Scan for the cell matching the given text and deliver its [X, Y] coordinate at center. 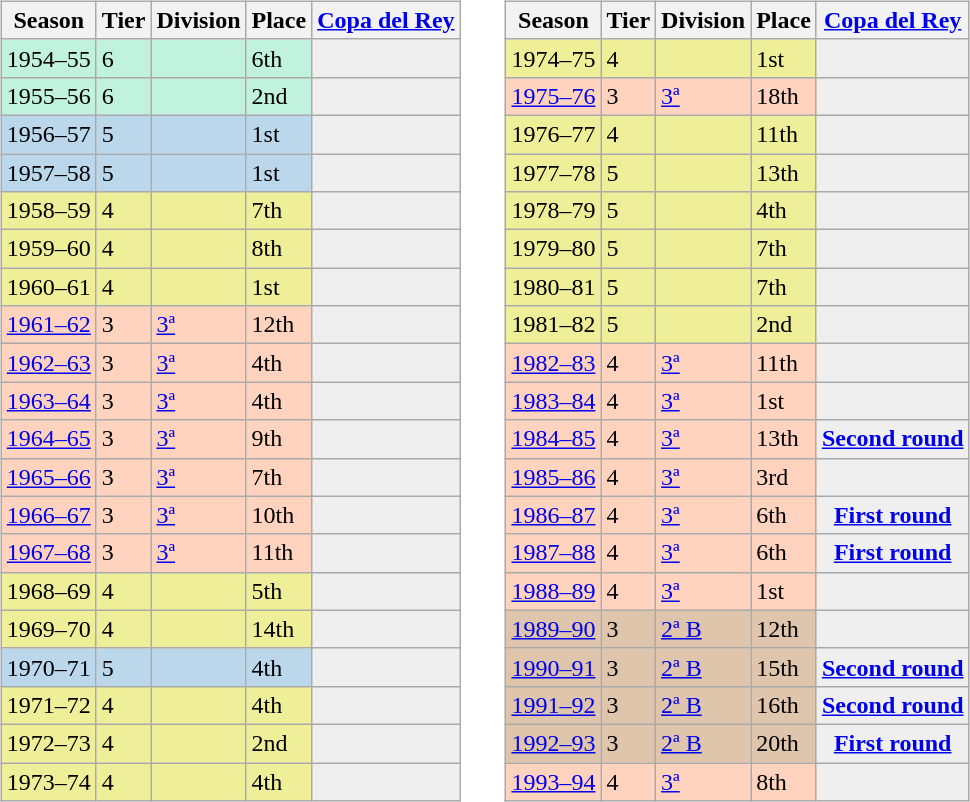
18th [784, 96]
1967–68 [48, 553]
9th [279, 439]
1964–65 [48, 439]
20th [784, 743]
1977–78 [554, 173]
1973–74 [48, 781]
1965–66 [48, 477]
1984–85 [554, 439]
1962–63 [48, 363]
1957–58 [48, 173]
1981–82 [554, 325]
16th [784, 705]
15th [784, 667]
10th [279, 515]
1980–81 [554, 287]
1956–57 [48, 134]
1959–60 [48, 249]
1968–69 [48, 591]
1955–56 [48, 96]
1982–83 [554, 363]
1963–64 [48, 401]
1985–86 [554, 477]
1989–90 [554, 629]
1979–80 [554, 249]
3rd [784, 477]
1976–77 [554, 134]
1991–92 [554, 705]
1970–71 [48, 667]
1990–91 [554, 667]
1971–72 [48, 705]
1961–62 [48, 325]
1966–67 [48, 515]
1987–88 [554, 553]
1958–59 [48, 211]
1975–76 [554, 96]
14th [279, 629]
1974–75 [554, 58]
1988–89 [554, 591]
1969–70 [48, 629]
1960–61 [48, 287]
1986–87 [554, 515]
1972–73 [48, 743]
1993–94 [554, 781]
5th [279, 591]
1983–84 [554, 401]
1954–55 [48, 58]
1978–79 [554, 211]
1992–93 [554, 743]
